For the text-containing cell, return its midpoint in [x, y] coordinate format. 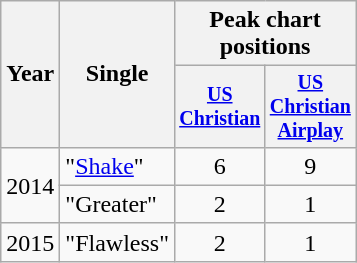
9 [310, 166]
Year [30, 74]
Single [118, 74]
US Christian [220, 106]
Peak chart positions [264, 34]
"Flawless" [118, 242]
2015 [30, 242]
6 [220, 166]
"Shake" [118, 166]
"Greater" [118, 204]
2014 [30, 185]
US Christian Airplay [310, 106]
